Pinpoint the cell where the given text exists, returning its (X, Y) midpoint coordinate. 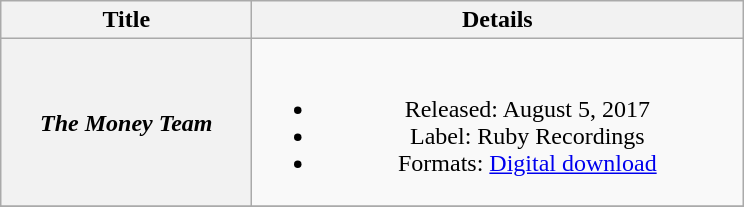
The Money Team (126, 122)
Released: August 5, 2017Label: Ruby RecordingsFormats: Digital download (498, 122)
Details (498, 20)
Title (126, 20)
